Search for the cell housing the specified text and yield its [x, y] center coordinate. 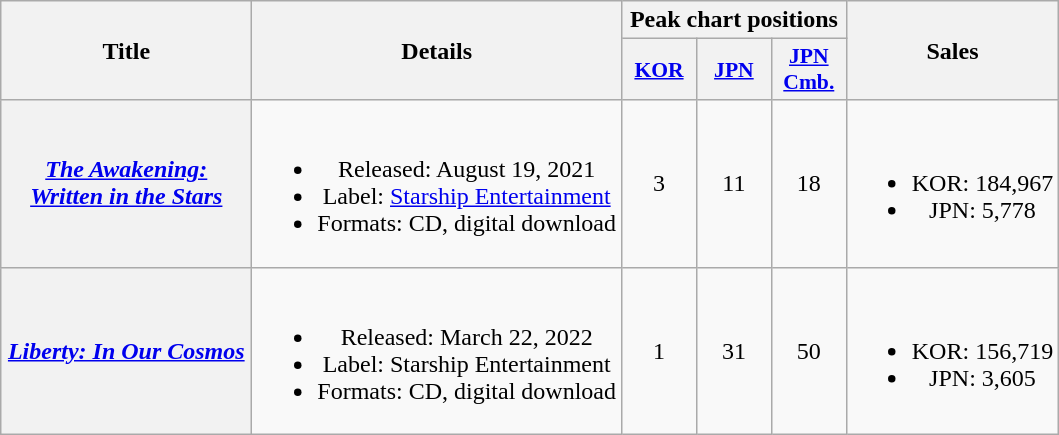
KOR: 156,719JPN: 3,605 [952, 350]
1 [660, 350]
31 [734, 350]
50 [808, 350]
11 [734, 184]
3 [660, 184]
Liberty: In Our Cosmos [126, 350]
Details [437, 50]
KOR [660, 70]
Sales [952, 50]
The Awakening: Written in the Stars [126, 184]
JPN [734, 70]
KOR: 184,967JPN: 5,778 [952, 184]
Peak chart positions [734, 20]
Released: August 19, 2021Label: Starship EntertainmentFormats: CD, digital download [437, 184]
Released: March 22, 2022Label: Starship EntertainmentFormats: CD, digital download [437, 350]
Title [126, 50]
JPN Cmb. [808, 70]
18 [808, 184]
